Extract the [x, y] coordinate from the center of the cell holding the provided text.  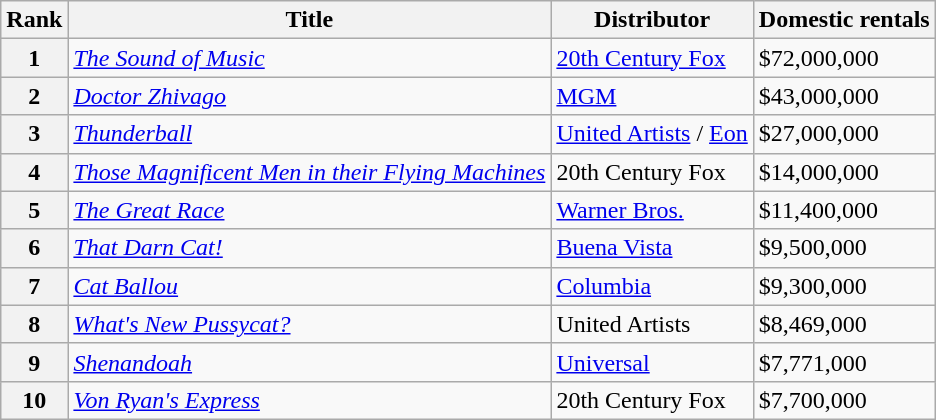
MGM [652, 96]
Title [310, 20]
Doctor Zhivago [310, 96]
Rank [34, 20]
Shenandoah [310, 362]
$11,400,000 [844, 210]
Warner Bros. [652, 210]
That Darn Cat! [310, 248]
$8,469,000 [844, 324]
4 [34, 172]
Universal [652, 362]
Distributor [652, 20]
7 [34, 286]
$43,000,000 [844, 96]
United Artists / Eon [652, 134]
$72,000,000 [844, 58]
What's New Pussycat? [310, 324]
Domestic rentals [844, 20]
5 [34, 210]
$9,500,000 [844, 248]
The Sound of Music [310, 58]
$7,700,000 [844, 400]
$14,000,000 [844, 172]
The Great Race [310, 210]
Thunderball [310, 134]
8 [34, 324]
Columbia [652, 286]
3 [34, 134]
9 [34, 362]
10 [34, 400]
1 [34, 58]
2 [34, 96]
$9,300,000 [844, 286]
Von Ryan's Express [310, 400]
Cat Ballou [310, 286]
6 [34, 248]
$7,771,000 [844, 362]
$27,000,000 [844, 134]
Buena Vista [652, 248]
Those Magnificent Men in their Flying Machines [310, 172]
United Artists [652, 324]
